Provide the [x, y] coordinate of the cell's center where the given text is located.  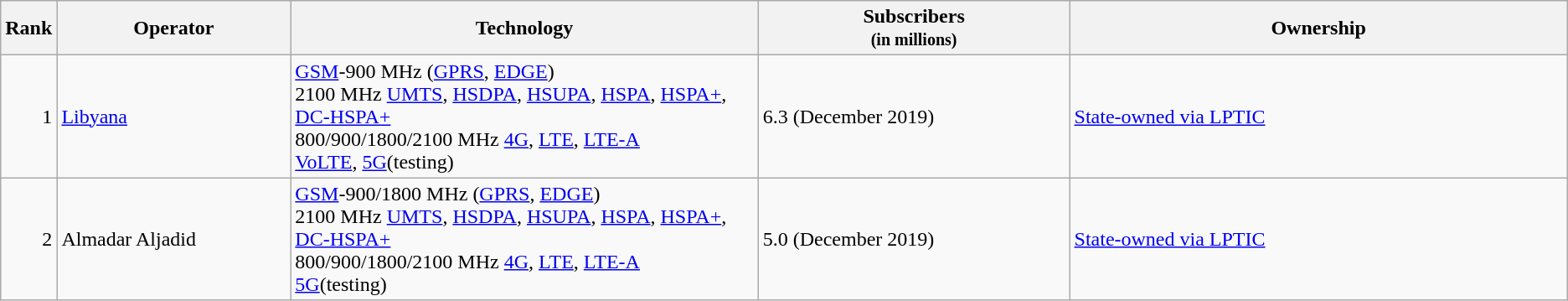
Rank [28, 29]
Technology [524, 29]
GSM-900 MHz (GPRS, EDGE) 2100 MHz UMTS, HSDPA, HSUPA, HSPA, HSPA+, DC-HSPA+ 800/900/1800/2100 MHz 4G, LTE, LTE-A VoLTE, 5G(testing) [524, 117]
Almadar Aljadid [174, 239]
Subscribers(in millions) [914, 29]
5.0 (December 2019) [914, 239]
2 [28, 239]
1 [28, 117]
GSM-900/1800 MHz (GPRS, EDGE) 2100 MHz UMTS, HSDPA, HSUPA, HSPA, HSPA+, DC-HSPA+ 800/900/1800/2100 MHz 4G, LTE, LTE-A 5G(testing) [524, 239]
Ownership [1318, 29]
6.3 (December 2019) [914, 117]
Libyana [174, 117]
Operator [174, 29]
